Detect which cell encompasses the target text, then output its (X, Y) center coordinate. 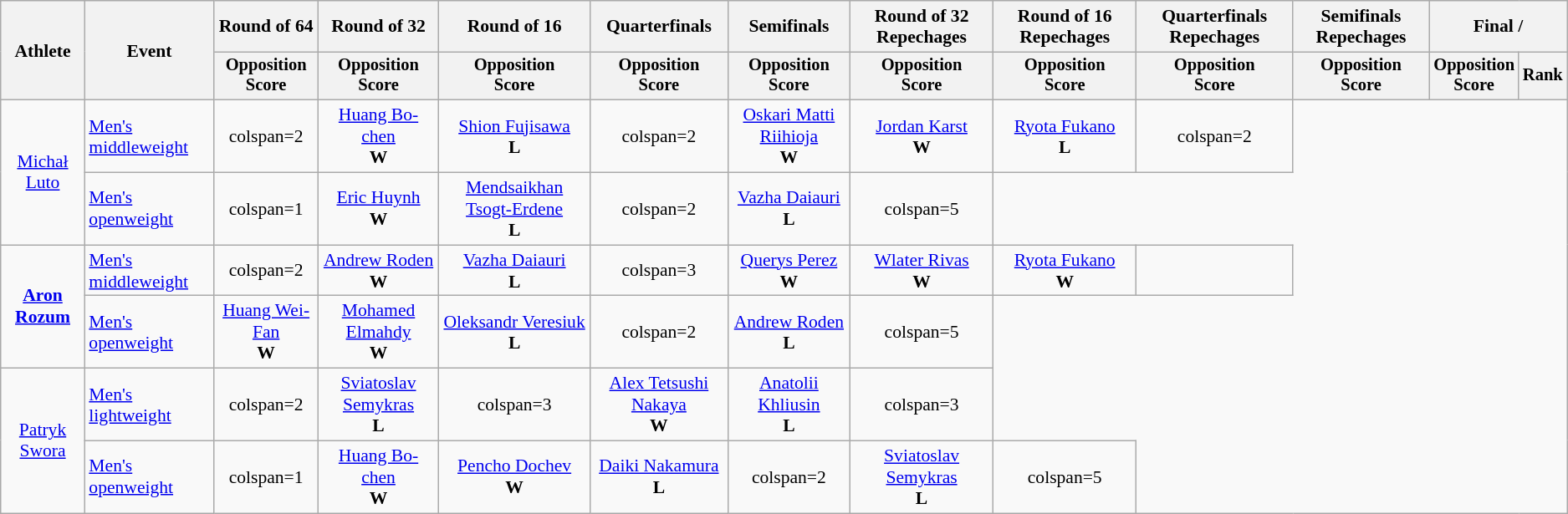
Oleksandr VeresiukL (515, 333)
Wlater RivasW (922, 271)
Round of 32 (378, 27)
Semifinals Repechages (1361, 27)
Athlete (43, 50)
Quarterfinals (659, 27)
Eric HuynhW (378, 209)
Pencho DochevW (515, 478)
Andrew RodenL (789, 333)
Rank (1543, 76)
Aron Rozum (43, 307)
Anatolii KhliusinL (789, 405)
Round of 16 Repechages (1065, 27)
Alex Tetsushi NakayaW (659, 405)
Semifinals (789, 27)
Ryota FukanoW (1065, 271)
Jordan KarstW (922, 137)
Event (149, 50)
Oskari Matti RiihiojaW (789, 137)
Shion FujisawaL (515, 137)
Daiki NakamuraL (659, 478)
Patryk Swora (43, 441)
Mohamed ElmahdyW (378, 333)
Ryota FukanoL (1065, 137)
Final / (1498, 27)
Mendsaikhan Tsogt-ErdeneL (515, 209)
Michał Luto (43, 172)
Quarterfinals Repechages (1214, 27)
Men's lightweight (149, 405)
Andrew RodenW (378, 271)
Round of 16 (515, 27)
Round of 32 Repechages (922, 27)
Round of 64 (266, 27)
Huang Wei-FanW (266, 333)
Querys PerezW (789, 271)
